Return the [X, Y] coordinate for the center point of the cell that contains the specified text.  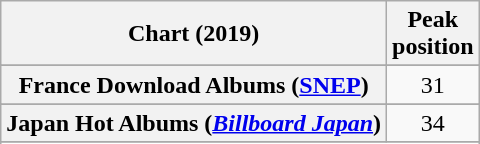
Peakposition [433, 34]
France Download Albums (SNEP) [194, 85]
Chart (2019) [194, 34]
Japan Hot Albums (Billboard Japan) [194, 123]
34 [433, 123]
31 [433, 85]
